Identify which cell holds the provided text, then report its [x, y] central coordinate. 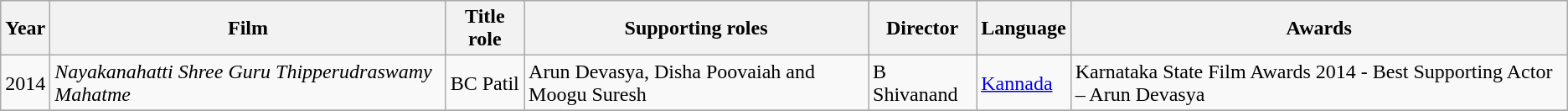
Karnataka State Film Awards 2014 - Best Supporting Actor – Arun Devasya [1318, 82]
BC Patil [484, 82]
Director [923, 29]
Title role [484, 29]
Supporting roles [697, 29]
Nayakanahatti Shree Guru Thipperudraswamy Mahatme [248, 82]
B Shivanand [923, 82]
Language [1024, 29]
Awards [1318, 29]
Kannada [1024, 82]
2014 [25, 82]
Arun Devasya, Disha Poovaiah and Moogu Suresh [697, 82]
Year [25, 29]
Film [248, 29]
